Output the (x, y) coordinate of the center of the cell containing the given text.  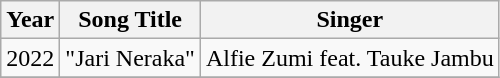
2022 (30, 58)
Alfie Zumi feat. Tauke Jambu (350, 58)
Singer (350, 20)
Song Title (130, 20)
Year (30, 20)
"Jari Neraka" (130, 58)
